Detect which cell encompasses the target text, then output its [X, Y] center coordinate. 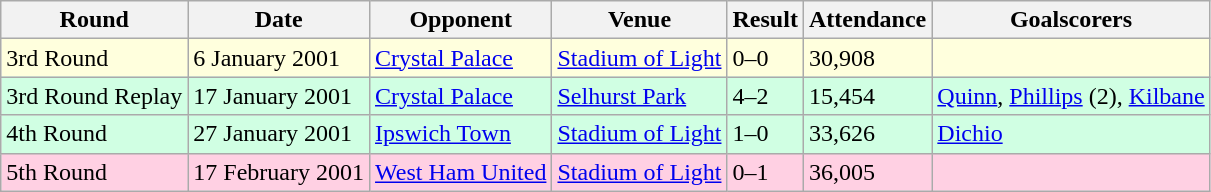
5th Round [94, 172]
36,005 [867, 172]
Ipswich Town [461, 134]
Round [94, 20]
17 February 2001 [279, 172]
6 January 2001 [279, 58]
4–2 [765, 96]
Date [279, 20]
Result [765, 20]
Venue [640, 20]
West Ham United [461, 172]
27 January 2001 [279, 134]
Goalscorers [1071, 20]
Attendance [867, 20]
30,908 [867, 58]
Selhurst Park [640, 96]
3rd Round [94, 58]
15,454 [867, 96]
33,626 [867, 134]
4th Round [94, 134]
Quinn, Phillips (2), Kilbane [1071, 96]
0–1 [765, 172]
0–0 [765, 58]
Dichio [1071, 134]
17 January 2001 [279, 96]
Opponent [461, 20]
1–0 [765, 134]
3rd Round Replay [94, 96]
